Find where the given text appears and provide that cell's center as [x, y] coordinate. 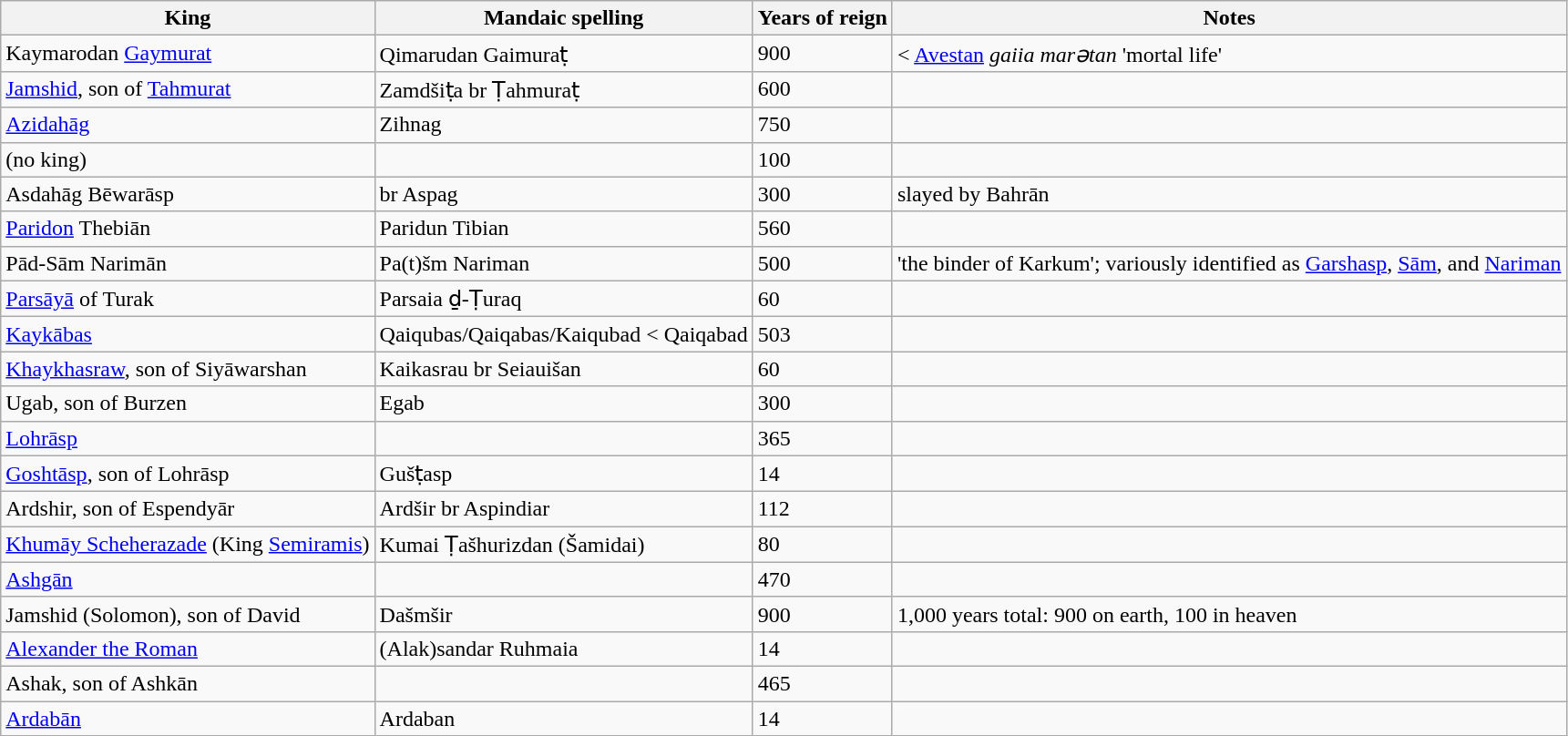
600 [822, 89]
King [188, 18]
Ardšir br Aspindiar [563, 509]
503 [822, 334]
Gušṭasp [563, 474]
Dašmšir [563, 614]
Zamdšiṭa br Ṭahmuraṭ [563, 89]
750 [822, 125]
500 [822, 263]
470 [822, 579]
Goshtāsp, son of Lohrāsp [188, 474]
Khaykhasraw, son of Siyāwarshan [188, 369]
< Avestan gaiia marətan 'mortal life' [1229, 54]
Ardaban [563, 719]
Ashak, son of Ashkān [188, 683]
Kaymarodan Gaymurat [188, 54]
Jamshid, son of Tahmurat [188, 89]
465 [822, 683]
br Aspag [563, 194]
Kumai Ṭašhurizdan (Šamidai) [563, 545]
Pa(t)šm Nariman [563, 263]
Ardabān [188, 719]
Azidahāg [188, 125]
80 [822, 545]
(no king) [188, 159]
slayed by Bahrān [1229, 194]
(Alak)sandar Ruhmaia [563, 649]
Qaiqubas/Qaiqabas/Kaiqubad < Qaiqabad [563, 334]
Notes [1229, 18]
Alexander the Roman [188, 649]
Kaykābas [188, 334]
Mandaic spelling [563, 18]
Zihnag [563, 125]
Egab [563, 404]
Paridon Thebiān [188, 229]
Qimarudan Gaimuraṭ [563, 54]
Jamshid (Solomon), son of David [188, 614]
Lohrāsp [188, 438]
'the binder of Karkum'; variously identified as Garshasp, Sām, and Nariman [1229, 263]
Years of reign [822, 18]
Ugab, son of Burzen [188, 404]
112 [822, 509]
Ardshir, son of Espendyār [188, 509]
Asdahāg Bēwarāsp [188, 194]
Parsaia ḏ-Ṭuraq [563, 299]
Pād-Sām Narimān [188, 263]
Paridun Tibian [563, 229]
Ashgān [188, 579]
Kaikasrau br Seiauišan [563, 369]
Parsāyā of Turak [188, 299]
100 [822, 159]
1,000 years total: 900 on earth, 100 in heaven [1229, 614]
365 [822, 438]
Khumāy Scheherazade (King Semiramis) [188, 545]
560 [822, 229]
